Detect which cell encompasses the target text, then output its [x, y] center coordinate. 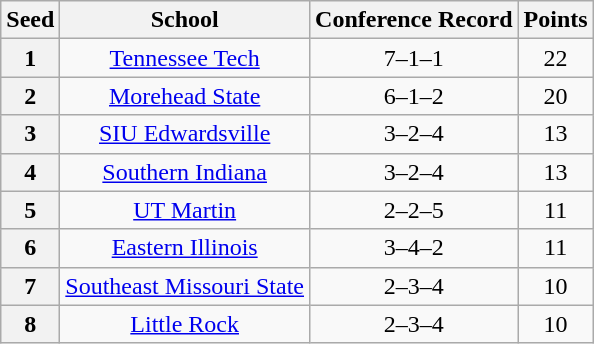
2 [30, 96]
20 [556, 96]
Southeast Missouri State [185, 286]
3–4–2 [414, 248]
6–1–2 [414, 96]
School [185, 20]
Little Rock [185, 324]
4 [30, 172]
3 [30, 134]
7–1–1 [414, 58]
Seed [30, 20]
6 [30, 248]
UT Martin [185, 210]
5 [30, 210]
SIU Edwardsville [185, 134]
7 [30, 286]
Southern Indiana [185, 172]
8 [30, 324]
2–2–5 [414, 210]
22 [556, 58]
Conference Record [414, 20]
Eastern Illinois [185, 248]
1 [30, 58]
Tennessee Tech [185, 58]
Morehead State [185, 96]
Points [556, 20]
